Pinpoint the cell where the given text exists, returning its (X, Y) midpoint coordinate. 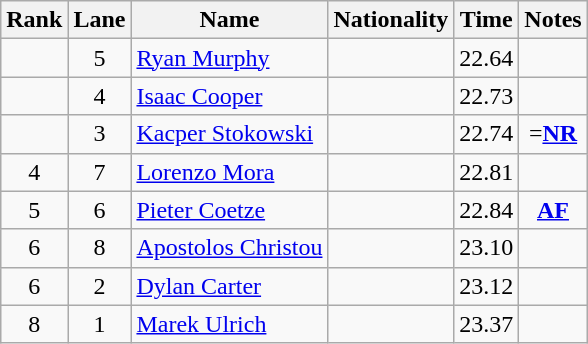
23.10 (486, 248)
22.73 (486, 96)
Pieter Coetze (230, 210)
3 (100, 134)
Time (486, 20)
23.37 (486, 324)
7 (100, 172)
1 (100, 324)
Isaac Cooper (230, 96)
2 (100, 286)
22.64 (486, 58)
Ryan Murphy (230, 58)
Lane (100, 20)
AF (553, 210)
Lorenzo Mora (230, 172)
22.74 (486, 134)
22.81 (486, 172)
23.12 (486, 286)
Apostolos Christou (230, 248)
Nationality (391, 20)
Kacper Stokowski (230, 134)
Notes (553, 20)
Name (230, 20)
=NR (553, 134)
22.84 (486, 210)
Marek Ulrich (230, 324)
Dylan Carter (230, 286)
Rank (34, 20)
